Detect which cell encompasses the target text, then output its (x, y) center coordinate. 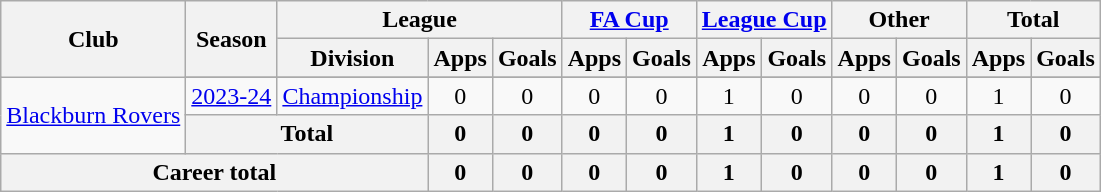
League (420, 20)
Championship (352, 96)
Blackburn Rovers (94, 115)
Season (232, 39)
Division (352, 58)
Career total (214, 172)
FA Cup (629, 20)
2023-24 (232, 96)
League Cup (764, 20)
Club (94, 39)
Other (899, 20)
